Locate the cell with the specified text and output its [X, Y] center coordinate. 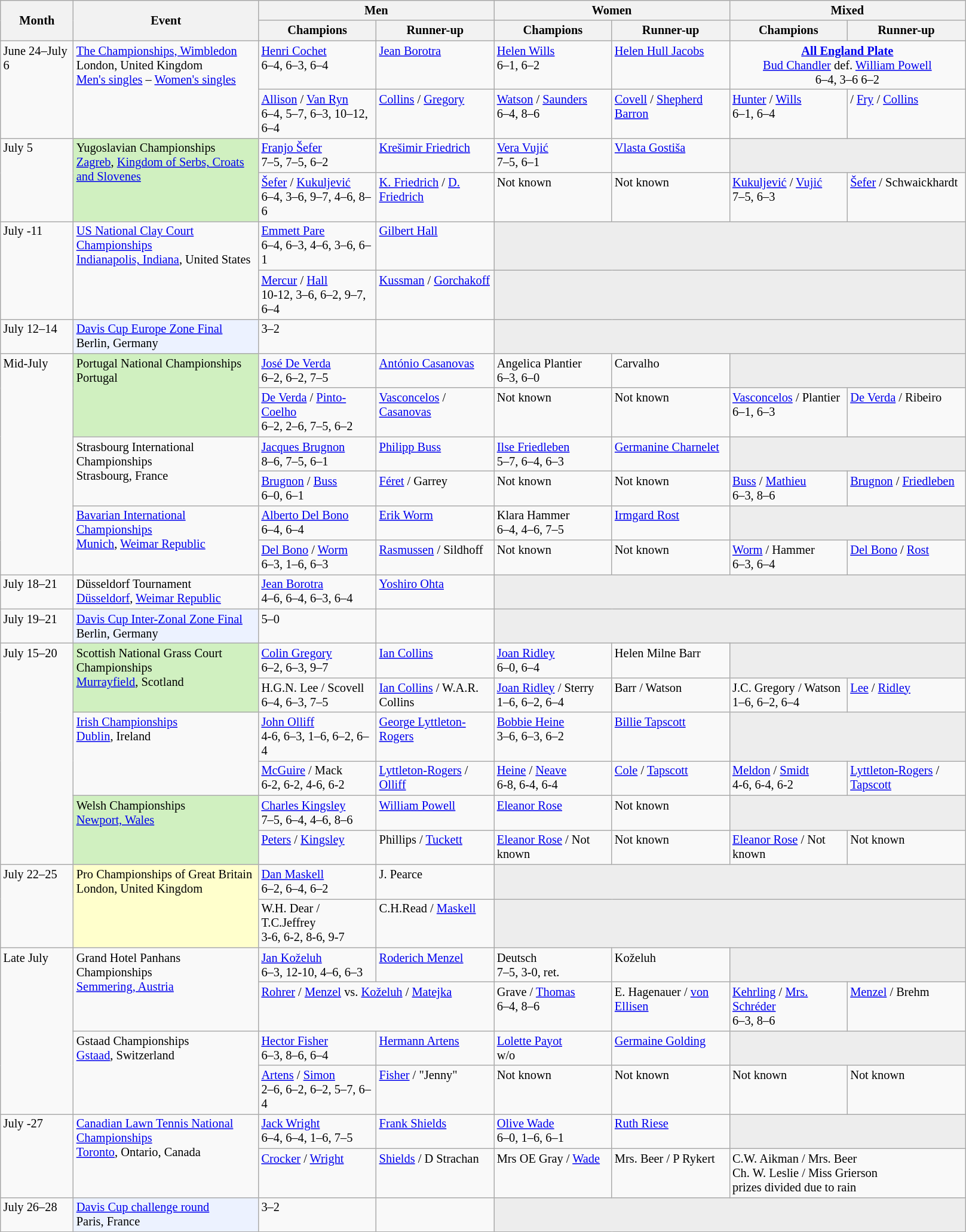
Vasconcelos / Plantier6–1, 6–3 [789, 412]
Hermann Artens [435, 1048]
Ian Collins / W.A.R. Collins [435, 695]
Davis Cup Europe Zone FinalBerlin, Germany [166, 336]
Heine / Neave 6-8, 6-4, 6-4 [553, 778]
Germaine Golding [670, 1048]
Hector Fisher6–3, 8–6, 6–4 [318, 1048]
Barr / Watson [670, 695]
Irish ChampionshipsDublin, Ireland [166, 754]
July 15–20 [37, 753]
Bobbie Heine3–6, 6–3, 6–2 [553, 737]
Kehrling / Mrs. Schréder6–3, 8–6 [789, 1006]
Carvalho [670, 370]
Welsh ChampionshipsNewport, Wales [166, 829]
Emmett Pare6–4, 6–3, 4–6, 3–6, 6–1 [318, 246]
Buss / Mathieu6–3, 8–6 [789, 488]
Artens / Simon2–6, 6–2, 6–2, 5–7, 6–4 [318, 1090]
Franjo Šefer7–5, 7–5, 6–2 [318, 155]
July 12–14 [37, 336]
Ruth Riese [670, 1131]
Late July [37, 1031]
Yugoslavian Championships Zagreb, Kingdom of Serbs, Croats and Slovenes [166, 179]
Canadian Lawn Tennis National ChampionshipsToronto, Ontario, Canada [166, 1156]
Vasconcelos / Casanovas [435, 412]
Worm / Hammer6–3, 6–4 [789, 557]
Rasmussen / Sildhoff [435, 557]
Bavarian International ChampionshipsMunich, Weimar Republic [166, 540]
Peters / Kingsley [318, 847]
Frank Shields [435, 1131]
Lyttleton-Rogers / Olliff [435, 778]
Women [612, 10]
Month [37, 20]
De Verda / Pinto-Coelho6–2, 2–6, 7–5, 6–2 [318, 412]
K. Friedrich / D. Friedrich [435, 197]
July -11 [37, 270]
António Casanovas [435, 370]
Eleanor Rose [553, 813]
Scottish National Grass Court ChampionshipsMurrayfield, Scotland [166, 678]
De Verda / Ribeiro [906, 412]
Kussman / Gorchakoff [435, 295]
Brugnon / Buss 6–0, 6–1 [318, 488]
US National Clay Court Championships Indianapolis, Indiana, United States [166, 270]
Gilbert Hall [435, 246]
J.C. Gregory / Watson 1–6, 6–2, 6–4 [789, 695]
Irmgard Rost [670, 523]
Mrs OE Gray / Wade [553, 1173]
Rohrer / Menzel vs. Koželuh / Matejka [376, 1006]
Allison / Van Ryn6–4, 5–7, 6–3, 10–12, 6–4 [318, 114]
Lyttleton-Rogers / Tapscott [906, 778]
Pro Championships of Great BritainLondon, United Kingdom [166, 906]
Brugnon / Friedleben [906, 488]
Helen Wills6–1, 6–2 [553, 65]
Menzel / Brehm [906, 1006]
Fisher / "Jenny" [435, 1090]
July 5 [37, 179]
William Powell [435, 813]
Kukuljević / Vujić7–5, 6–3 [789, 197]
C.W. Aikman / Mrs. Beer Ch. W. Leslie / Miss Grierson prizes divided due to rain [847, 1173]
Yoshiro Ohta [435, 592]
Event [166, 20]
E. Hagenauer / von Ellisen [670, 1006]
Grave / Thomas6–4, 8–6 [553, 1006]
Men [376, 10]
June 24–July 6 [37, 90]
Meldon / Smidt 4-6, 6-4, 6-2 [789, 778]
John Olliff4-6, 6–3, 1–6, 6–2, 6–4 [318, 737]
Covell / Shepherd Barron [670, 114]
Phillips / Tuckett [435, 847]
Mrs. Beer / P Rykert [670, 1173]
Watson / Saunders6–4, 8–6 [553, 114]
Billie Tapscott [670, 737]
Vera Vujić7–5, 6–1 [553, 155]
5–0 [318, 626]
Germanine Charnelet [670, 454]
Jean Borotra 4–6, 6–4, 6–3, 6–4 [318, 592]
McGuire / Mack6-2, 6-2, 4-6, 6-2 [318, 778]
Alberto Del Bono6–4, 6–4 [318, 523]
July 18–21 [37, 592]
Šefer / Kukuljević6–4, 3–6, 9–7, 4–6, 8–6 [318, 197]
Vlasta Gostiša [670, 155]
José De Verda6–2, 6–2, 7–5 [318, 370]
Düsseldorf TournamentDüsseldorf, Weimar Republic [166, 592]
H.G.N. Lee / Scovell 6–4, 6–3, 7–5 [318, 695]
Ilse Friedleben5–7, 6–4, 6–3 [553, 454]
Joan Ridley 6–0, 6–4 [553, 660]
Helen Milne Barr [670, 660]
Davis Cup Inter-Zonal Zone FinalBerlin, Germany [166, 626]
July 26–28 [37, 1215]
Philipp Buss [435, 454]
Erik Worm [435, 523]
Šefer / Schwaickhardt [906, 197]
Jean Borotra [435, 65]
Roderich Menzel [435, 965]
Klara Hammer6–4, 4–6, 7–5 [553, 523]
All England Plate Bud Chandler def. William Powell 6–4, 3–6 6–2 [847, 65]
/ Fry / Collins [906, 114]
Shields / D Strachan [435, 1173]
Hunter / Wills6–1, 6–4 [789, 114]
Lolette Payotw/o [553, 1048]
Del Bono / Worm 6–3, 1–6, 6–3 [318, 557]
The Championships, Wimbledon London, United KingdomMen's singles – Women's singles [166, 90]
Crocker / Wright [318, 1173]
Mixed [847, 10]
Angelica Plantier6–3, 6–0 [553, 370]
Féret / Garrey [435, 488]
Helen Hull Jacobs [670, 65]
Strasbourg International ChampionshipsStrasbourg, France [166, 471]
Mercur / Hall10-12, 3–6, 6–2, 9–7, 6–4 [318, 295]
Olive Wade6–0, 1–6, 6–1 [553, 1131]
Cole / Tapscott [670, 778]
Jack Wright 6–4, 6–4, 1–6, 7–5 [318, 1131]
July -27 [37, 1156]
Gstaad ChampionshipsGstaad, Switzerland [166, 1072]
Grand Hotel Panhans ChampionshipsSemmering, Austria [166, 989]
Deutsch7–5, 3-0, ret. [553, 965]
Portugal National Championships Portugal [166, 394]
George Lyttleton-Rogers [435, 737]
W.H. Dear / T.C.Jeffrey3-6, 6-2, 8-6, 9-7 [318, 923]
Jan Koželuh6–3, 12-10, 4–6, 6–3 [318, 965]
Jacques Brugnon8–6, 7–5, 6–1 [318, 454]
Krešimir Friedrich [435, 155]
Henri Cochet 6–4, 6–3, 6–4 [318, 65]
July 22–25 [37, 906]
Colin Gregory6–2, 6–3, 9–7 [318, 660]
Davis Cup challenge roundParis, France [166, 1215]
C.H.Read / Maskell [435, 923]
Charles Kingsley7–5, 6–4, 4–6, 8–6 [318, 813]
J. Pearce [435, 881]
Del Bono / Rost [906, 557]
Joan Ridley / Sterry 1–6, 6–2, 6–4 [553, 695]
Koželuh [670, 965]
Lee / Ridley [906, 695]
Dan Maskell6–2, 6–4, 6–2 [318, 881]
Collins / Gregory [435, 114]
Mid-July [37, 464]
Ian Collins [435, 660]
July 19–21 [37, 626]
